Return [X, Y] of the center of cell containing provided text 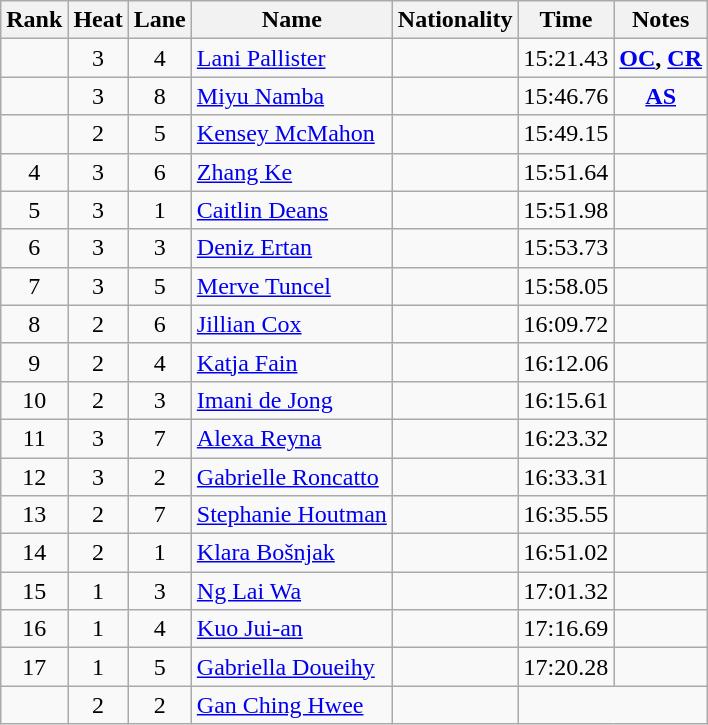
16:23.32 [566, 438]
17:01.32 [566, 591]
16:12.06 [566, 362]
9 [34, 362]
17:16.69 [566, 629]
Alexa Reyna [292, 438]
Zhang Ke [292, 172]
Katja Fain [292, 362]
Notes [661, 20]
16 [34, 629]
15 [34, 591]
Stephanie Houtman [292, 515]
Nationality [455, 20]
Jillian Cox [292, 324]
15:53.73 [566, 248]
16:33.31 [566, 477]
Merve Tuncel [292, 286]
Kensey McMahon [292, 134]
12 [34, 477]
11 [34, 438]
Kuo Jui-an [292, 629]
15:51.98 [566, 210]
Name [292, 20]
Rank [34, 20]
Imani de Jong [292, 400]
Lani Pallister [292, 58]
15:58.05 [566, 286]
OC, CR [661, 58]
Deniz Ertan [292, 248]
Miyu Namba [292, 96]
14 [34, 553]
16:35.55 [566, 515]
Ng Lai Wa [292, 591]
16:51.02 [566, 553]
15:51.64 [566, 172]
16:15.61 [566, 400]
Heat [98, 20]
Time [566, 20]
Caitlin Deans [292, 210]
15:21.43 [566, 58]
Gabrielle Roncatto [292, 477]
Gabriella Doueihy [292, 667]
15:46.76 [566, 96]
17 [34, 667]
AS [661, 96]
17:20.28 [566, 667]
Gan Ching Hwee [292, 705]
13 [34, 515]
Klara Bošnjak [292, 553]
16:09.72 [566, 324]
15:49.15 [566, 134]
10 [34, 400]
Lane [160, 20]
